Find where the given text appears and provide that cell's center as [x, y] coordinate. 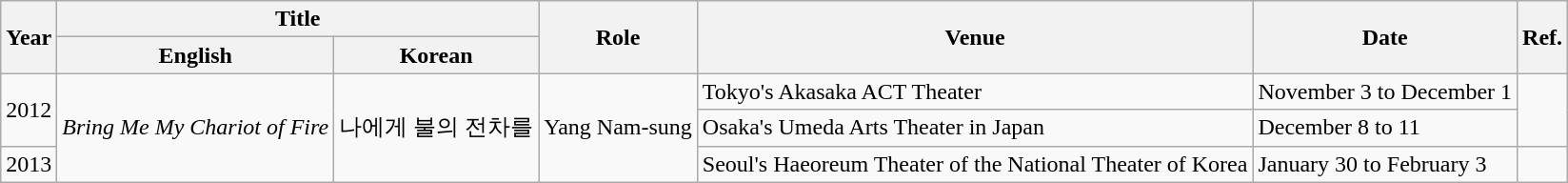
Yang Nam-sung [619, 128]
Date [1385, 37]
Role [619, 37]
2013 [29, 164]
2012 [29, 110]
Osaka's Umeda Arts Theater in Japan [975, 128]
Tokyo's Akasaka ACT Theater [975, 91]
Title [298, 19]
English [196, 55]
나에게 불의 전차를 [436, 128]
Year [29, 37]
Bring Me My Chariot of Fire [196, 128]
Korean [436, 55]
November 3 to December 1 [1385, 91]
Seoul's Haeoreum Theater of the National Theater of Korea [975, 164]
December 8 to 11 [1385, 128]
Venue [975, 37]
Ref. [1542, 37]
January 30 to February 3 [1385, 164]
